Return (X, Y) of the center of cell containing provided text 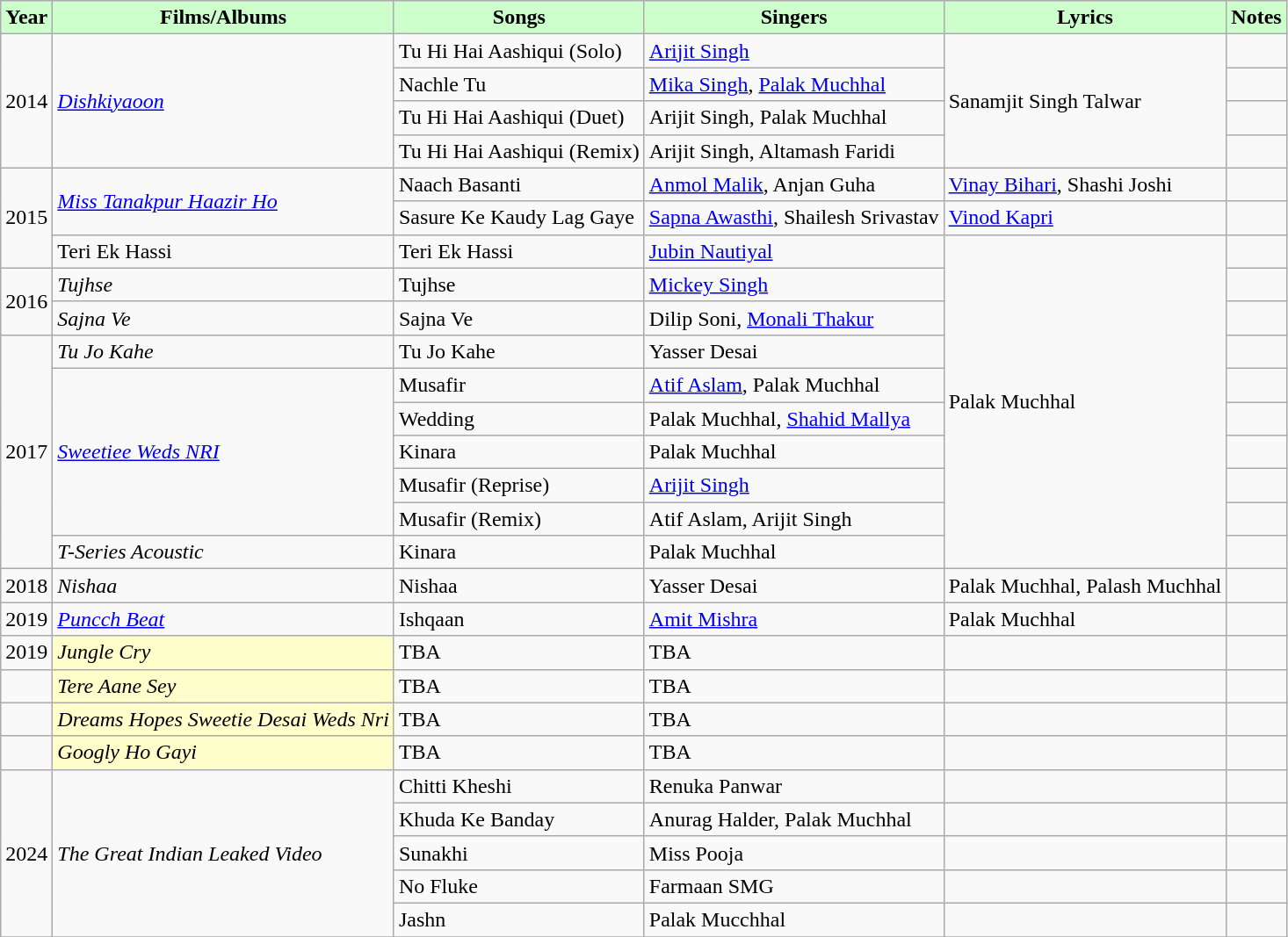
2016 (26, 301)
Mika Singh, Palak Muchhal (794, 84)
Lyrics (1085, 18)
Dishkiyaoon (223, 101)
2014 (26, 101)
Dreams Hopes Sweetie Desai Weds Nri (223, 719)
Vinod Kapri (1085, 218)
Dilip Soni, Monali Thakur (794, 318)
2015 (26, 218)
Atif Aslam, Palak Muchhal (794, 385)
2017 (26, 451)
Sapna Awasthi, Shailesh Srivastav (794, 218)
Jungle Cry (223, 652)
Naach Basanti (518, 184)
Jubin Nautiyal (794, 251)
2018 (26, 586)
Arijit Singh, Palak Muchhal (794, 118)
Chitti Kheshi (518, 786)
Sanamjit Singh Talwar (1085, 101)
Anmol Malik, Anjan Guha (794, 184)
Palak Mucchhal (794, 919)
Year (26, 18)
Tu Hi Hai Aashiqui (Solo) (518, 51)
Sweetiee Weds NRI (223, 451)
Amit Mishra (794, 619)
T-Series Acoustic (223, 552)
Atif Aslam, Arijit Singh (794, 519)
Musafir (Reprise) (518, 486)
Khuda Ke Banday (518, 819)
Jashn (518, 919)
Googly Ho Gayi (223, 753)
Tu Hi Hai Aashiqui (Remix) (518, 151)
The Great Indian Leaked Video (223, 853)
2024 (26, 853)
Vinay Bihari, Shashi Joshi (1085, 184)
Palak Muchhal, Shahid Mallya (794, 419)
Farmaan SMG (794, 886)
Mickey Singh (794, 285)
Renuka Panwar (794, 786)
Musafir (Remix) (518, 519)
Anurag Halder, Palak Muchhal (794, 819)
Miss Tanakpur Haazir Ho (223, 201)
Musafir (518, 385)
Miss Pooja (794, 853)
Palak Muchhal, Palash Muchhal (1085, 586)
Tere Aane Sey (223, 686)
Notes (1256, 18)
Tu Hi Hai Aashiqui (Duet) (518, 118)
Singers (794, 18)
No Fluke (518, 886)
Puncch Beat (223, 619)
Sunakhi (518, 853)
Wedding (518, 419)
Films/Albums (223, 18)
Ishqaan (518, 619)
Nachle Tu (518, 84)
Arijit Singh, Altamash Faridi (794, 151)
Sasure Ke Kaudy Lag Gaye (518, 218)
Songs (518, 18)
